Locate the cell with the specified text and output its (x, y) center coordinate. 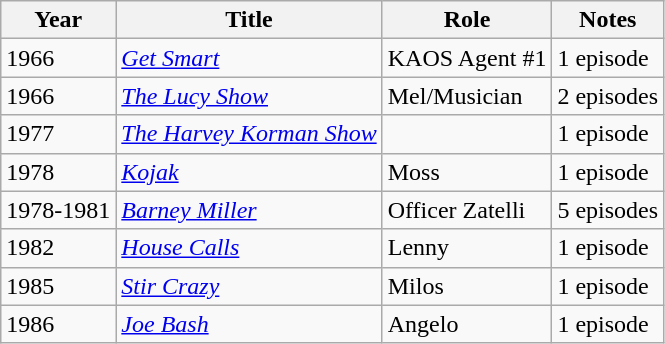
1978 (58, 172)
1982 (58, 248)
Angelo (467, 324)
Title (249, 20)
Barney Miller (249, 210)
Get Smart (249, 58)
Officer Zatelli (467, 210)
2 episodes (608, 96)
KAOS Agent #1 (467, 58)
1985 (58, 286)
The Lucy Show (249, 96)
Milos (467, 286)
1978-1981 (58, 210)
Kojak (249, 172)
Year (58, 20)
1977 (58, 134)
House Calls (249, 248)
Mel/Musician (467, 96)
Notes (608, 20)
5 episodes (608, 210)
Lenny (467, 248)
Role (467, 20)
Moss (467, 172)
The Harvey Korman Show (249, 134)
1986 (58, 324)
Joe Bash (249, 324)
Stir Crazy (249, 286)
